Locate the cell with the specified text and output its [x, y] center coordinate. 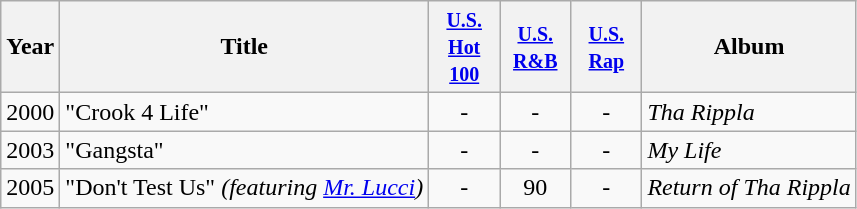
My Life [749, 150]
2000 [30, 112]
Return of Tha Rippla [749, 188]
"Gangsta" [244, 150]
Title [244, 47]
2003 [30, 150]
U.S. Hot 100 [464, 47]
2005 [30, 188]
U.S. R&B [536, 47]
"Don't Test Us" (featuring Mr. Lucci) [244, 188]
Album [749, 47]
"Crook 4 Life" [244, 112]
Year [30, 47]
Tha Rippla [749, 112]
U.S. Rap [606, 47]
90 [536, 188]
